Locate the cell with the specified text and output its [X, Y] center coordinate. 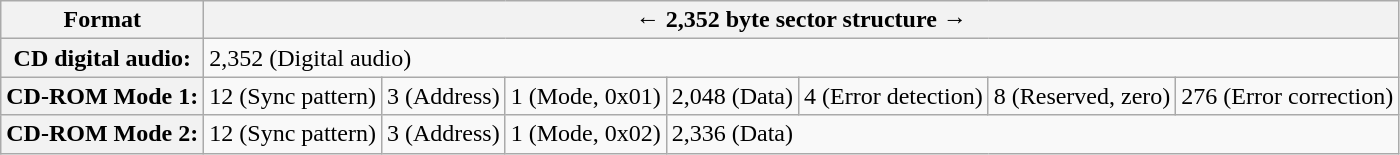
2,352 (Digital audio) [802, 58]
CD-ROM Mode 1: [102, 96]
CD digital audio: [102, 58]
276 (Error correction) [1288, 96]
Format [102, 20]
1 (Mode, 0x01) [586, 96]
1 (Mode, 0x02) [586, 134]
CD-ROM Mode 2: [102, 134]
← 2,352 byte sector structure → [802, 20]
8 (Reserved, zero) [1082, 96]
4 (Error detection) [894, 96]
2,336 (Data) [1032, 134]
2,048 (Data) [732, 96]
